Provide the [X, Y] coordinate of the cell's center where the given text is located.  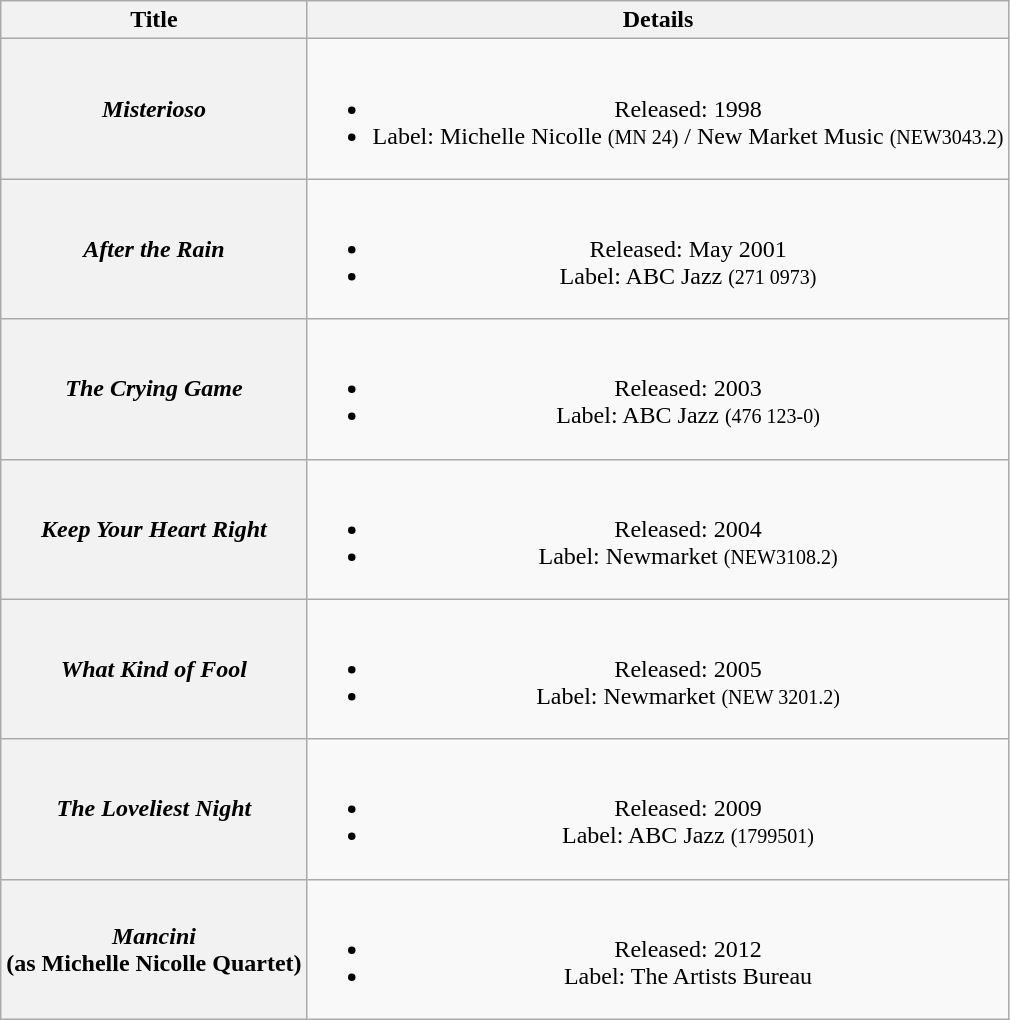
Released: 2009Label: ABC Jazz (1799501) [658, 809]
After the Rain [154, 249]
Keep Your Heart Right [154, 529]
Released: 2005Label: Newmarket (NEW 3201.2) [658, 669]
Released: 1998Label: Michelle Nicolle (MN 24) / New Market Music (NEW3043.2) [658, 109]
Released: May 2001Label: ABC Jazz (271 0973) [658, 249]
Mancini (as Michelle Nicolle Quartet) [154, 949]
Misterioso [154, 109]
Title [154, 20]
Released: 2004Label: Newmarket (NEW3108.2) [658, 529]
The Crying Game [154, 389]
Released: 2003Label: ABC Jazz (476 123-0) [658, 389]
Released: 2012Label: The Artists Bureau [658, 949]
Details [658, 20]
What Kind of Fool [154, 669]
The Loveliest Night [154, 809]
